Locate the cell with the specified text and output its (x, y) center coordinate. 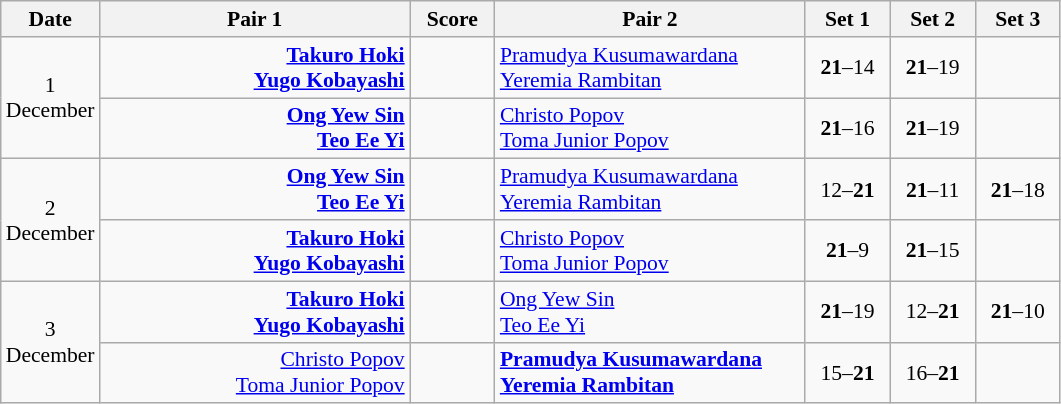
15–21 (848, 372)
Set 2 (932, 19)
3 December (50, 342)
21–9 (848, 250)
21–14 (848, 68)
Set 3 (1018, 19)
16–21 (932, 372)
Score (452, 19)
Pair 1 (255, 19)
2 December (50, 220)
21–10 (1018, 312)
21–18 (1018, 190)
Date (50, 19)
21–11 (932, 190)
21–16 (848, 128)
21–15 (932, 250)
Set 1 (848, 19)
Pair 2 (650, 19)
1 December (50, 98)
